Provide the (X, Y) coordinate of the cell's center where the given text is located.  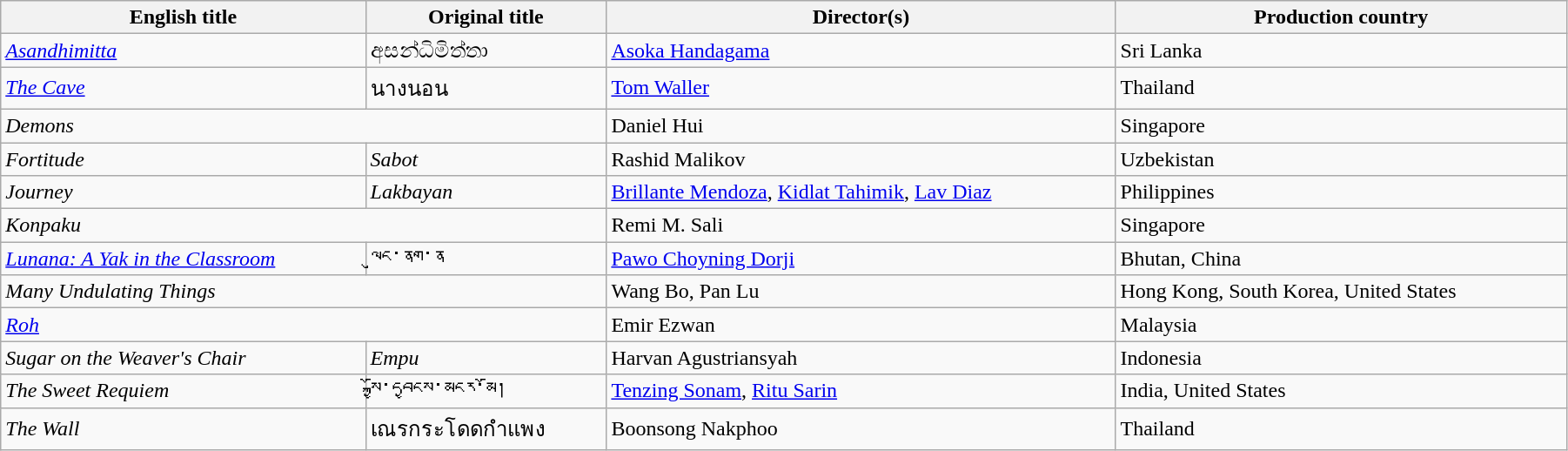
Tenzing Sonam, Ritu Sarin (861, 391)
Many Undulating Things (304, 292)
Hong Kong, South Korea, United States (1341, 292)
Daniel Hui (861, 125)
Konpaku (304, 225)
Lakbayan (486, 192)
นางนอน (486, 89)
Emir Ezwan (861, 325)
Rashid Malikov (861, 159)
Brillante Mendoza, Kidlat Tahimik, Lav Diaz (861, 192)
Director(s) (861, 17)
Indonesia (1341, 358)
Philippines (1341, 192)
The Wall (183, 428)
Bhutan, China (1341, 259)
Asandhimitta (183, 50)
Wang Bo, Pan Lu (861, 292)
Boonsong Nakphoo (861, 428)
เณรกระโดดกำแพง (486, 428)
The Cave (183, 89)
Demons (304, 125)
Harvan Agustriansyah (861, 358)
Roh (304, 325)
Sri Lanka (1341, 50)
Production country (1341, 17)
Malaysia (1341, 325)
Remi M. Sali (861, 225)
Empu (486, 358)
Tom Waller (861, 89)
Sabot (486, 159)
අසන්ධිමිත්තා (486, 50)
Original title (486, 17)
Asoka Handagama (861, 50)
Lunana: A Yak in the Classroom (183, 259)
Journey (183, 192)
India, United States (1341, 391)
Fortitude (183, 159)
English title (183, 17)
Pawo Choyning Dorji (861, 259)
Uzbekistan (1341, 159)
ལུང་ནག་ན (486, 259)
Sugar on the Weaver's Chair (183, 358)
སྐྱོ་དབྱངས་མངར་མོ། (486, 391)
The Sweet Requiem (183, 391)
